Find where the given text appears and provide that cell's center as [x, y] coordinate. 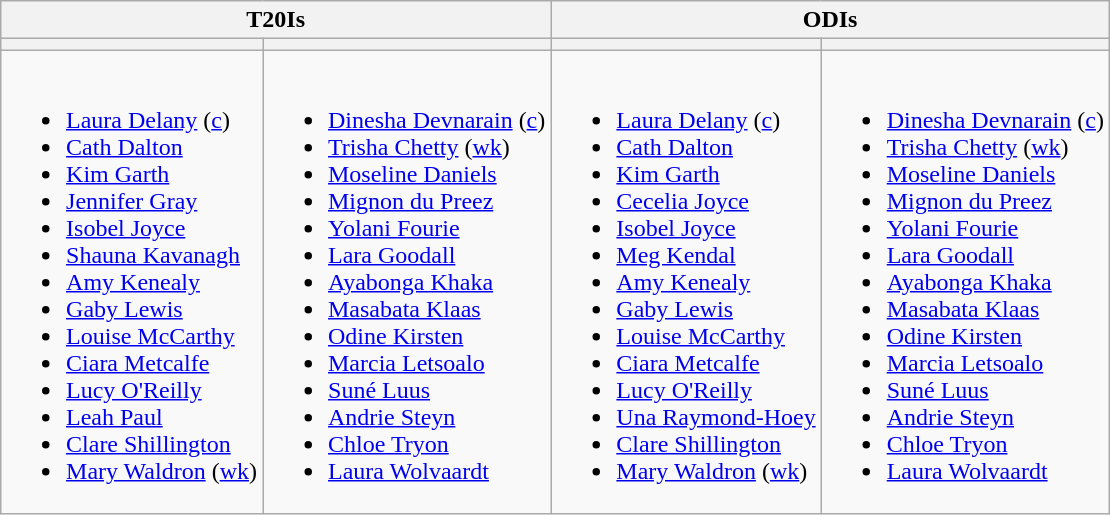
ODIs [830, 20]
T20Is [276, 20]
